Extract the (x, y) coordinate from the center of the cell holding the provided text.  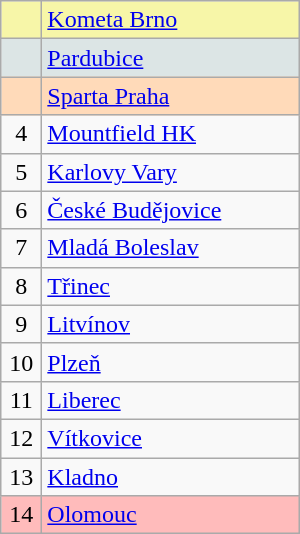
8 (22, 286)
11 (22, 400)
Karlovy Vary (170, 172)
Liberec (170, 400)
České Budějovice (170, 210)
Mladá Boleslav (170, 248)
5 (22, 172)
10 (22, 362)
12 (22, 438)
9 (22, 324)
6 (22, 210)
Vítkovice (170, 438)
Sparta Praha (170, 96)
Třinec (170, 286)
Plzeň (170, 362)
Olomouc (170, 515)
Kometa Brno (170, 20)
Kladno (170, 477)
14 (22, 515)
13 (22, 477)
Pardubice (170, 58)
Mountfield HK (170, 134)
Litvínov (170, 324)
7 (22, 248)
4 (22, 134)
